Return the (x, y) coordinate for the center point of the cell that contains the specified text.  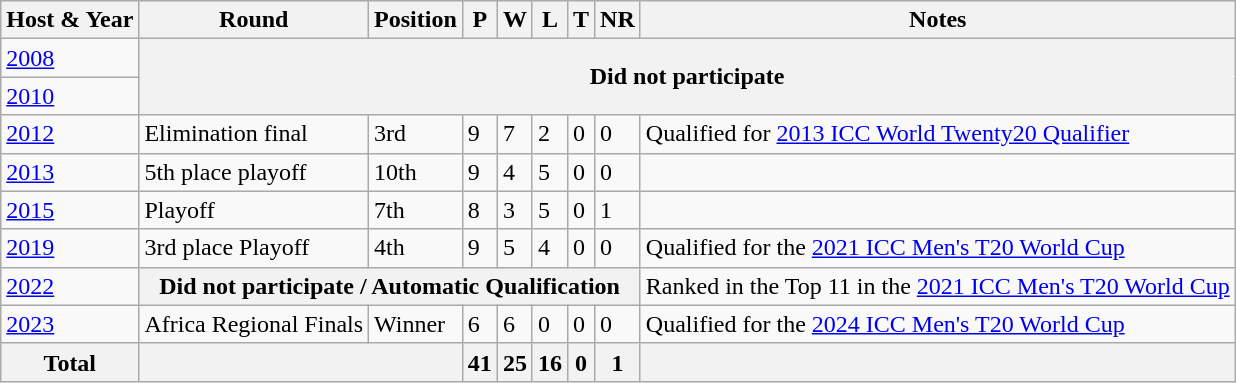
Total (70, 362)
Qualified for 2013 ICC World Twenty20 Qualifier (938, 134)
Did not participate / Automatic Qualification (390, 286)
Elimination final (254, 134)
5th place playoff (254, 172)
T (582, 20)
4th (416, 248)
3rd (416, 134)
10th (416, 172)
NR (618, 20)
2019 (70, 248)
Africa Regional Finals (254, 324)
16 (550, 362)
Winner (416, 324)
2010 (70, 96)
2013 (70, 172)
8 (480, 210)
P (480, 20)
2023 (70, 324)
Qualified for the 2021 ICC Men's T20 World Cup (938, 248)
Host & Year (70, 20)
Round (254, 20)
Qualified for the 2024 ICC Men's T20 World Cup (938, 324)
2008 (70, 58)
Position (416, 20)
Ranked in the Top 11 in the 2021 ICC Men's T20 World Cup (938, 286)
2012 (70, 134)
Notes (938, 20)
2 (550, 134)
2015 (70, 210)
W (514, 20)
Did not participate (687, 77)
Playoff (254, 210)
7 (514, 134)
7th (416, 210)
41 (480, 362)
L (550, 20)
3 (514, 210)
25 (514, 362)
2022 (70, 286)
3rd place Playoff (254, 248)
